Pinpoint the cell where the given text exists, returning its (x, y) midpoint coordinate. 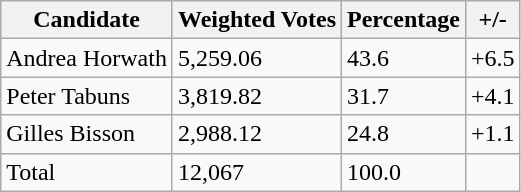
Peter Tabuns (87, 96)
Candidate (87, 20)
Total (87, 172)
+6.5 (492, 58)
5,259.06 (256, 58)
100.0 (404, 172)
2,988.12 (256, 134)
+/- (492, 20)
Andrea Horwath (87, 58)
24.8 (404, 134)
+4.1 (492, 96)
Weighted Votes (256, 20)
+1.1 (492, 134)
31.7 (404, 96)
Gilles Bisson (87, 134)
12,067 (256, 172)
Percentage (404, 20)
3,819.82 (256, 96)
43.6 (404, 58)
